Pinpoint the cell where the given text exists, returning its (X, Y) midpoint coordinate. 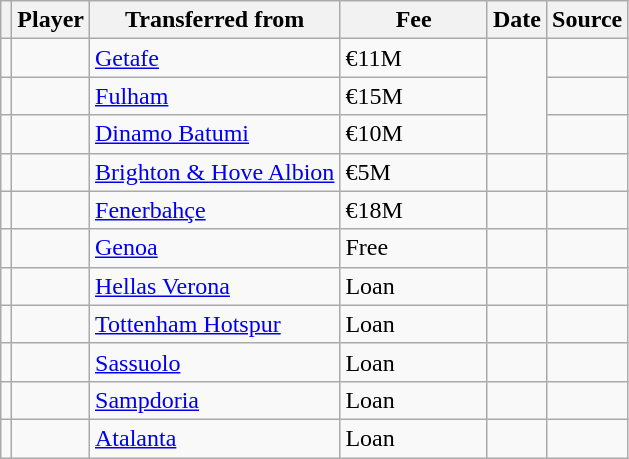
Sampdoria (215, 400)
€5M (414, 172)
Tottenham Hotspur (215, 324)
Brighton & Hove Albion (215, 172)
Atalanta (215, 438)
Free (414, 248)
Fenerbahçe (215, 210)
Genoa (215, 248)
Hellas Verona (215, 286)
Player (51, 20)
€15M (414, 96)
Getafe (215, 58)
Dinamo Batumi (215, 134)
Fulham (215, 96)
Fee (414, 20)
€10M (414, 134)
Source (588, 20)
Date (516, 20)
€18M (414, 210)
Transferred from (215, 20)
€11M (414, 58)
Sassuolo (215, 362)
